Determine the (X, Y) coordinate at the center of the cell enclosing the given text.  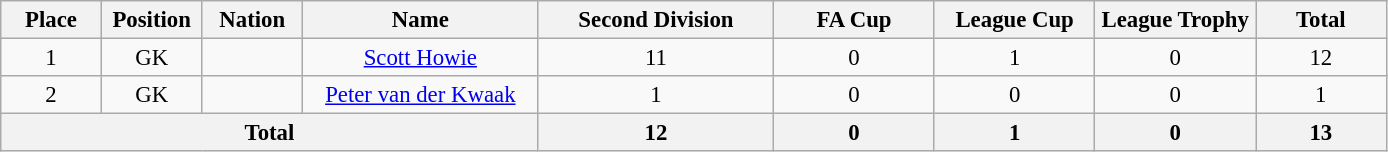
FA Cup (854, 20)
2 (52, 95)
11 (656, 58)
Scott Howie (421, 58)
Name (421, 20)
Peter van der Kwaak (421, 95)
13 (1322, 133)
Position (152, 20)
Place (52, 20)
League Trophy (1176, 20)
Nation (252, 20)
League Cup (1014, 20)
Second Division (656, 20)
